Locate the cell with the specified text and output its [X, Y] center coordinate. 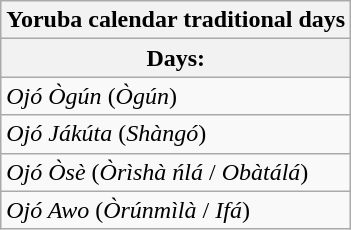
Ojó Jákúta (Shàngó) [176, 134]
Days: [176, 58]
Yoruba calendar traditional days [176, 20]
Ojó Ògún (Ògún) [176, 96]
Ojó Òsè (Òrìshà ńlá / Obàtálá) [176, 172]
Ojó Awo (Òrúnmìlà / Ifá) [176, 210]
